Extract the (x, y) coordinate from the center of the cell holding the provided text.  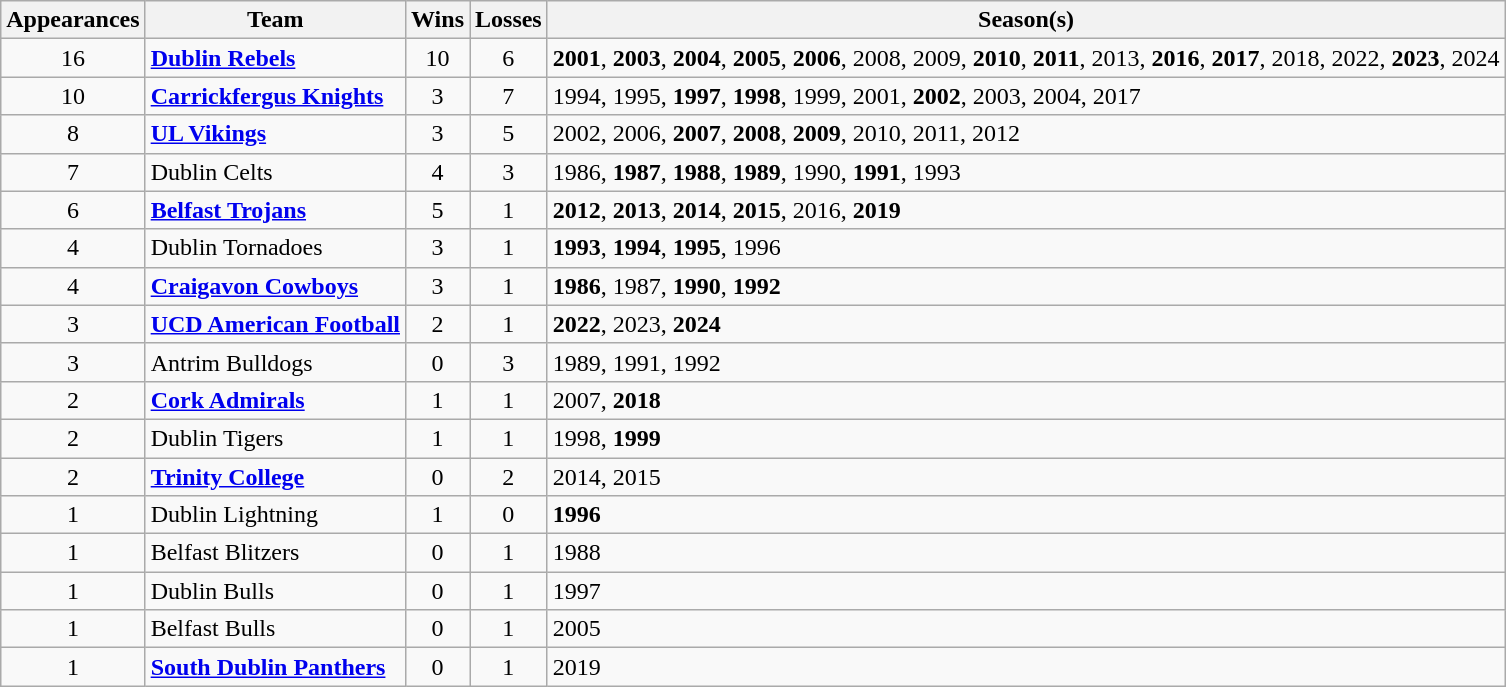
Dublin Tigers (275, 438)
Dublin Tornadoes (275, 248)
1998, 1999 (1026, 438)
Trinity College (275, 477)
Wins (438, 20)
Season(s) (1026, 20)
1988 (1026, 553)
UL Vikings (275, 134)
2019 (1026, 667)
2014, 2015 (1026, 477)
1997 (1026, 591)
2001, 2003, 2004, 2005, 2006, 2008, 2009, 2010, 2011, 2013, 2016, 2017, 2018, 2022, 2023, 2024 (1026, 58)
Belfast Blitzers (275, 553)
2005 (1026, 629)
2002, 2006, 2007, 2008, 2009, 2010, 2011, 2012 (1026, 134)
2022, 2023, 2024 (1026, 324)
UCD American Football (275, 324)
Team (275, 20)
16 (73, 58)
2007, 2018 (1026, 400)
1996 (1026, 515)
Losses (509, 20)
Dublin Celts (275, 172)
1986, 1987, 1990, 1992 (1026, 286)
8 (73, 134)
1994, 1995, 1997, 1998, 1999, 2001, 2002, 2003, 2004, 2017 (1026, 96)
Belfast Bulls (275, 629)
South Dublin Panthers (275, 667)
2012, 2013, 2014, 2015, 2016, 2019 (1026, 210)
Belfast Trojans (275, 210)
1989, 1991, 1992 (1026, 362)
1993, 1994, 1995, 1996 (1026, 248)
Carrickfergus Knights (275, 96)
Craigavon Cowboys (275, 286)
Cork Admirals (275, 400)
Appearances (73, 20)
Dublin Lightning (275, 515)
Antrim Bulldogs (275, 362)
1986, 1987, 1988, 1989, 1990, 1991, 1993 (1026, 172)
Dublin Rebels (275, 58)
Dublin Bulls (275, 591)
